Return (x, y) of the center of cell containing provided text 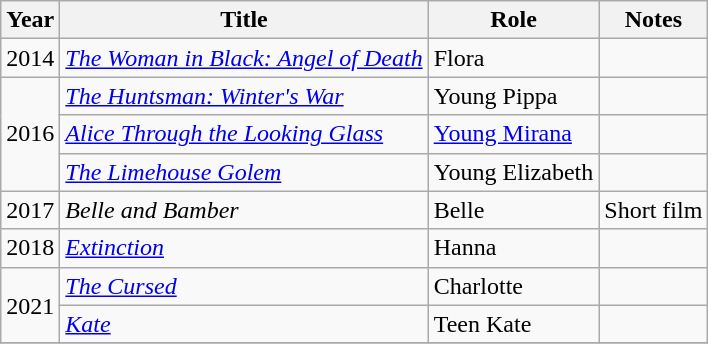
Year (30, 20)
The Huntsman: Winter's War (244, 96)
Flora (514, 58)
Hanna (514, 248)
Young Pippa (514, 96)
The Woman in Black: Angel of Death (244, 58)
Short film (654, 210)
2018 (30, 248)
2017 (30, 210)
Charlotte (514, 286)
Young Elizabeth (514, 172)
Extinction (244, 248)
2016 (30, 134)
Belle and Bamber (244, 210)
2021 (30, 305)
Role (514, 20)
Belle (514, 210)
Alice Through the Looking Glass (244, 134)
Teen Kate (514, 324)
2014 (30, 58)
Kate (244, 324)
Young Mirana (514, 134)
Title (244, 20)
The Limehouse Golem (244, 172)
Notes (654, 20)
The Cursed (244, 286)
